Locate the cell with the specified text and output its [x, y] center coordinate. 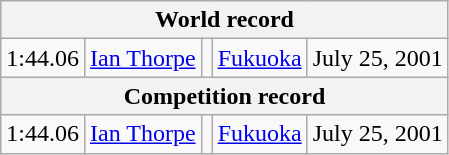
World record [225, 20]
Competition record [225, 96]
